Output the [x, y] coordinate of the center of the cell containing the given text.  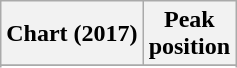
Peakposition [189, 34]
Chart (2017) [72, 34]
